Detect which cell encompasses the target text, then output its [X, Y] center coordinate. 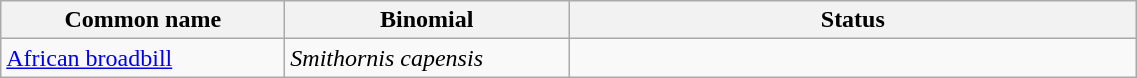
Common name [143, 20]
Binomial [427, 20]
Smithornis capensis [427, 58]
Status [853, 20]
African broadbill [143, 58]
